Return the [x, y] coordinate for the center point of the cell that contains the specified text.  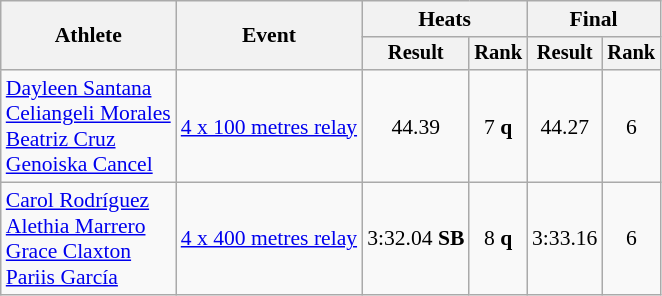
4 x 100 metres relay [269, 126]
Dayleen SantanaCeliangeli MoralesBeatriz CruzGenoiska Cancel [88, 126]
Final [594, 19]
Heats [444, 19]
Carol RodríguezAlethia MarreroGrace ClaxtonPariis García [88, 239]
44.39 [416, 126]
Event [269, 36]
Athlete [88, 36]
3:32.04 SB [416, 239]
7 q [498, 126]
4 x 400 metres relay [269, 239]
3:33.16 [564, 239]
44.27 [564, 126]
8 q [498, 239]
